Detect which cell encompasses the target text, then output its (X, Y) center coordinate. 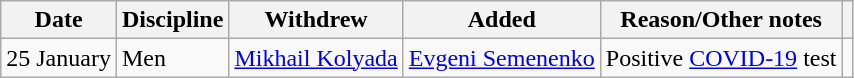
Withdrew (316, 20)
Positive COVID-19 test (721, 58)
Evgeni Semenenko (502, 58)
Date (59, 20)
Mikhail Kolyada (316, 58)
Reason/Other notes (721, 20)
Added (502, 20)
Men (172, 58)
Discipline (172, 20)
25 January (59, 58)
